From the cell containing the given text, extract its center point as [X, Y] coordinate. 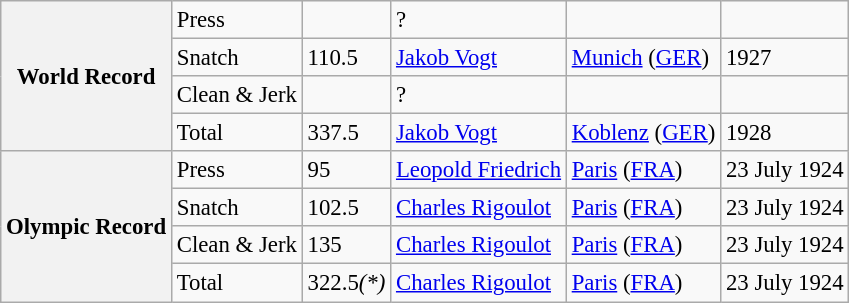
95 [346, 170]
Olympic Record [86, 226]
337.5 [346, 133]
1928 [785, 133]
Leopold Friedrich [479, 170]
110.5 [346, 58]
322.5(*) [346, 283]
World Record [86, 76]
102.5 [346, 208]
Koblenz (GER) [643, 133]
Munich (GER) [643, 58]
135 [346, 245]
1927 [785, 58]
